Return the [X, Y] coordinate for the center point of the cell that contains the specified text.  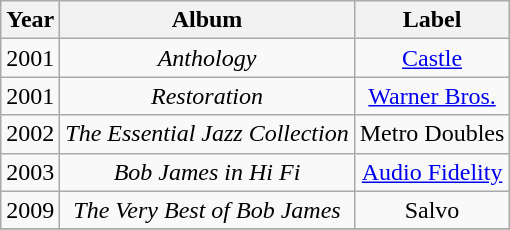
2003 [30, 172]
Metro Doubles [432, 134]
Salvo [432, 210]
Restoration [207, 96]
Anthology [207, 58]
Album [207, 20]
Label [432, 20]
Bob James in Hi Fi [207, 172]
2009 [30, 210]
The Very Best of Bob James [207, 210]
Year [30, 20]
Audio Fidelity [432, 172]
Warner Bros. [432, 96]
2002 [30, 134]
The Essential Jazz Collection [207, 134]
Castle [432, 58]
